From the cell containing the given text, extract its center point as (x, y) coordinate. 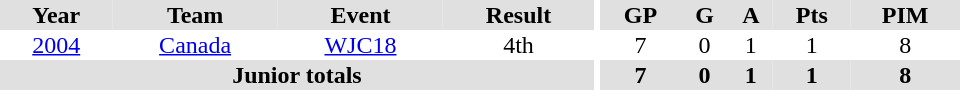
PIM (905, 15)
Result (518, 15)
Canada (194, 45)
Team (194, 15)
G (705, 15)
2004 (56, 45)
GP (640, 15)
Junior totals (297, 75)
Event (360, 15)
Year (56, 15)
A (750, 15)
WJC18 (360, 45)
Pts (812, 15)
4th (518, 45)
